Return the [X, Y] coordinate for the center point of the cell that contains the specified text.  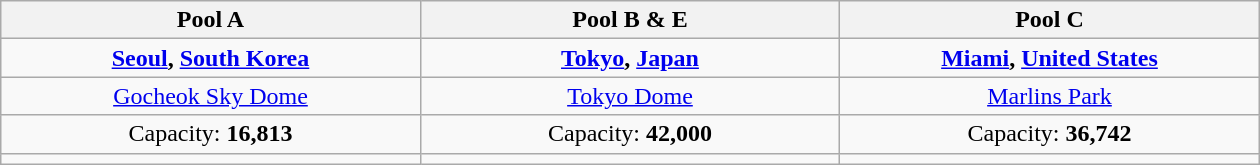
Pool A [210, 20]
Capacity: 36,742 [1050, 134]
Capacity: 16,813 [210, 134]
Pool C [1050, 20]
Capacity: 42,000 [630, 134]
Miami, United States [1050, 58]
Gocheok Sky Dome [210, 96]
Tokyo Dome [630, 96]
Tokyo, Japan [630, 58]
Marlins Park [1050, 96]
Pool B & E [630, 20]
Seoul, South Korea [210, 58]
